Output the [X, Y] coordinate of the center of the cell containing the given text.  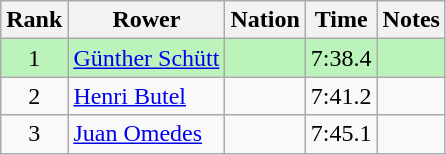
Juan Omedes [146, 134]
Rank [34, 20]
2 [34, 96]
Henri Butel [146, 96]
7:45.1 [341, 134]
7:41.2 [341, 96]
Nation [265, 20]
7:38.4 [341, 58]
Time [341, 20]
Günther Schütt [146, 58]
1 [34, 58]
Rower [146, 20]
3 [34, 134]
Notes [411, 20]
